Detect which cell encompasses the target text, then output its (x, y) center coordinate. 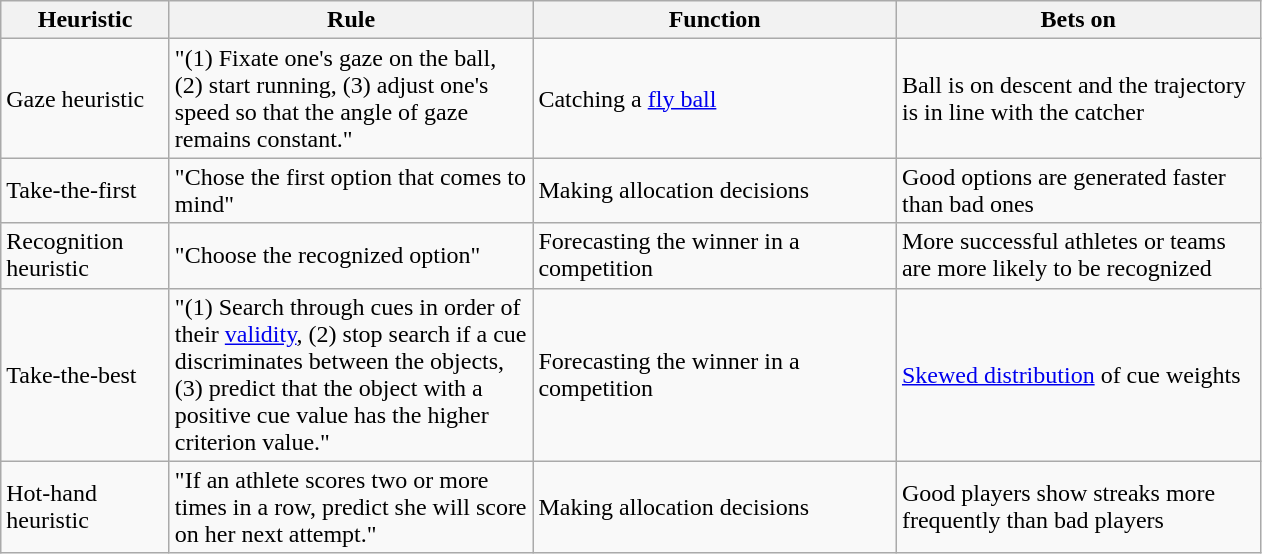
Take-the-best (86, 374)
"Chose the first option that comes to mind" (351, 190)
Function (715, 20)
Bets on (1078, 20)
"If an athlete scores two or more times in a row, predict she will score on her next attempt." (351, 507)
Hot-hand heuristic (86, 507)
Heuristic (86, 20)
Rule (351, 20)
Take-the-first (86, 190)
Good players show streaks more frequently than bad players (1078, 507)
Ball is on descent and the trajectory is in line with the catcher (1078, 98)
Good options are generated faster than bad ones (1078, 190)
Gaze heuristic (86, 98)
More successful athletes or teams are more likely to be recognized (1078, 256)
Recognition heuristic (86, 256)
"Choose the recognized option" (351, 256)
Skewed distribution of cue weights (1078, 374)
Catching a fly ball (715, 98)
"(1) Fixate one's gaze on the ball, (2) start running, (3) adjust one's speed so that the angle of gaze remains constant." (351, 98)
